Pinpoint the cell where the given text exists, returning its [x, y] midpoint coordinate. 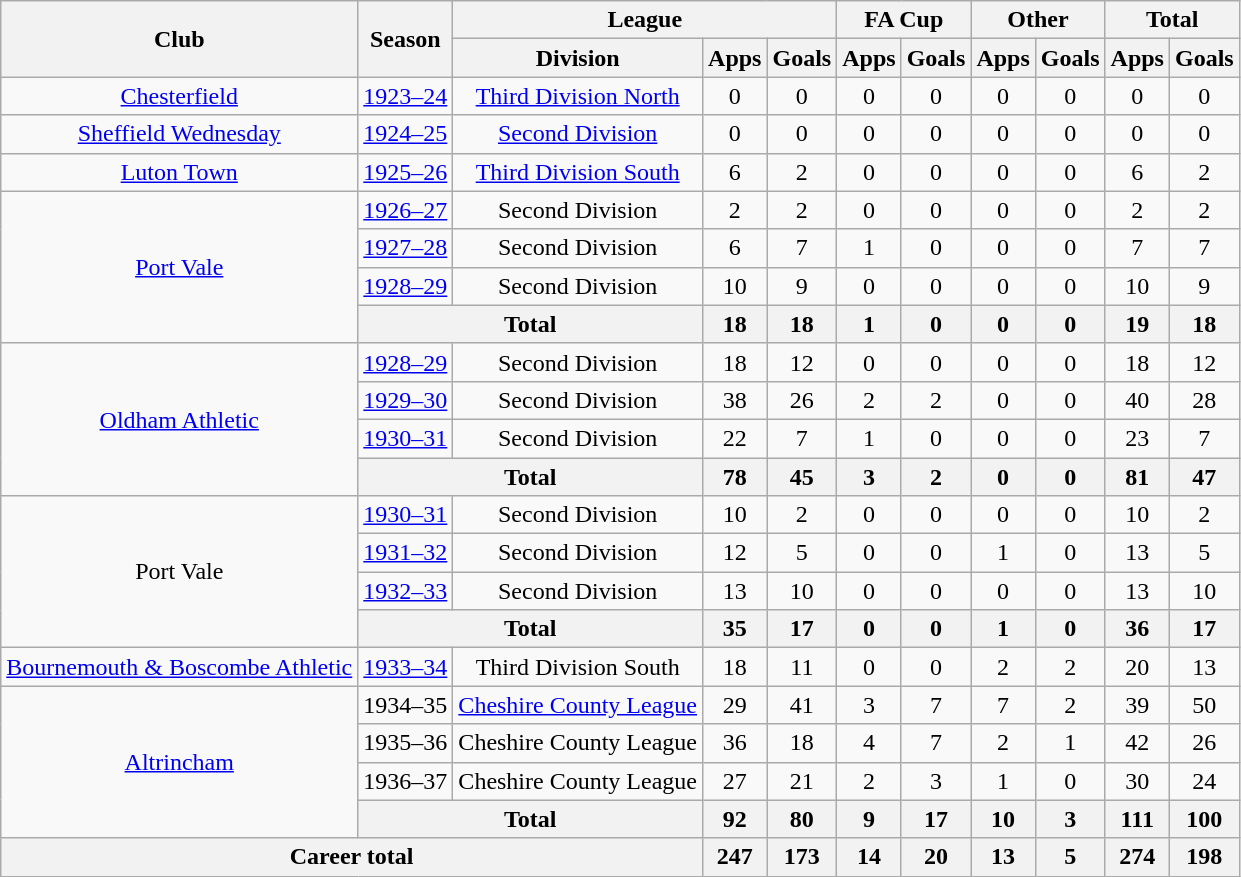
Chesterfield [180, 96]
198 [1204, 857]
Other [1038, 20]
FA Cup [904, 20]
Altrincham [180, 762]
1925–26 [406, 172]
1934–35 [406, 705]
39 [1137, 705]
42 [1137, 743]
100 [1204, 819]
92 [735, 819]
11 [802, 667]
41 [802, 705]
22 [735, 438]
24 [1204, 781]
35 [735, 629]
1936–37 [406, 781]
1929–30 [406, 400]
27 [735, 781]
30 [1137, 781]
Oldham Athletic [180, 419]
28 [1204, 400]
29 [735, 705]
19 [1137, 324]
Third Division North [578, 96]
50 [1204, 705]
1932–33 [406, 591]
Club [180, 39]
Bournemouth & Boscombe Athletic [180, 667]
38 [735, 400]
Luton Town [180, 172]
78 [735, 477]
21 [802, 781]
23 [1137, 438]
40 [1137, 400]
173 [802, 857]
1923–24 [406, 96]
League [645, 20]
Sheffield Wednesday [180, 134]
274 [1137, 857]
1924–25 [406, 134]
47 [1204, 477]
111 [1137, 819]
80 [802, 819]
81 [1137, 477]
1931–32 [406, 553]
247 [735, 857]
1935–36 [406, 743]
45 [802, 477]
Career total [352, 857]
1933–34 [406, 667]
Division [578, 58]
Season [406, 39]
1927–28 [406, 248]
14 [869, 857]
4 [869, 743]
1926–27 [406, 210]
